Provide the (x, y) coordinate of the cell's center where the given text is located.  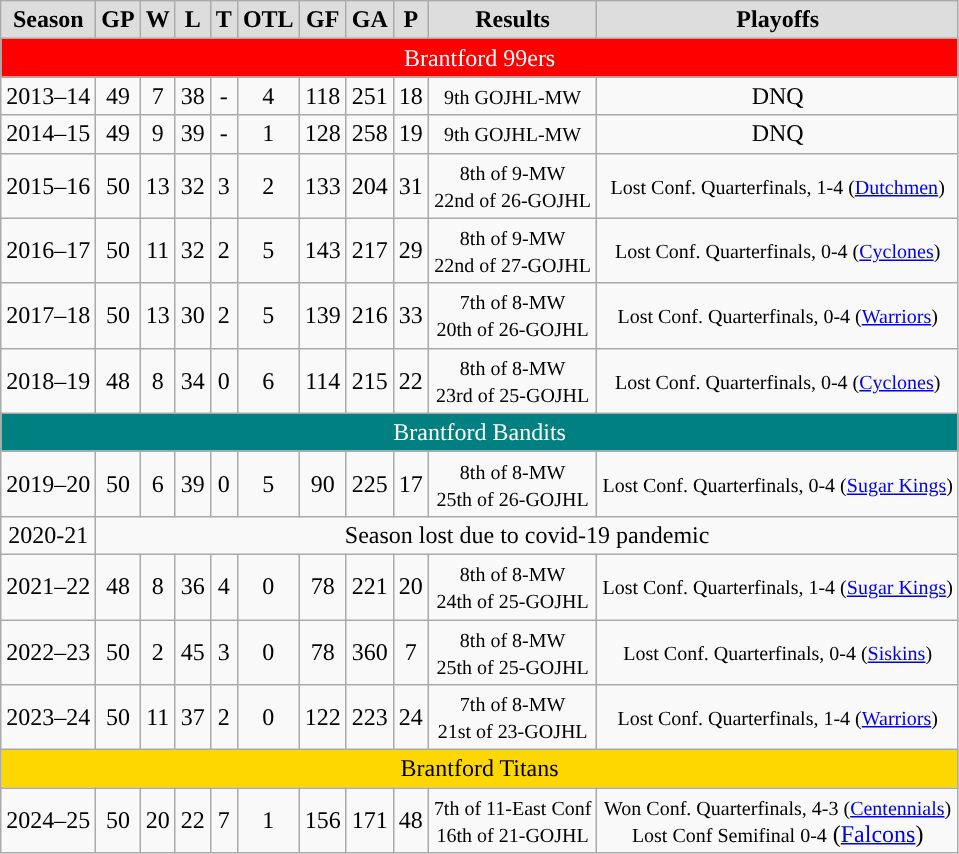
9 (158, 134)
2024–25 (48, 820)
2022–23 (48, 652)
133 (322, 186)
2020-21 (48, 535)
216 (370, 316)
33 (410, 316)
W (158, 20)
2021–22 (48, 586)
122 (322, 718)
P (410, 20)
7th of 11-East Conf16th of 21-GOJHL (512, 820)
17 (410, 484)
OTL (268, 20)
Lost Conf. Quarterfinals, 0-4 (Warriors) (778, 316)
Lost Conf. Quarterfinals, 0-4 (Sugar Kings) (778, 484)
8th of 8-MW23rd of 25-GOJHL (512, 380)
114 (322, 380)
Lost Conf. Quarterfinals, 0-4 (Siskins) (778, 652)
37 (192, 718)
34 (192, 380)
Won Conf. Quarterfinals, 4-3 (Centennials)Lost Conf Semifinal 0-4 (Falcons) (778, 820)
8th of 8-MW25th of 26-GOJHL (512, 484)
128 (322, 134)
204 (370, 186)
GA (370, 20)
8th of 8-MW24th of 25-GOJHL (512, 586)
2023–24 (48, 718)
7th of 8-MW20th of 26-GOJHL (512, 316)
2013–14 (48, 96)
2017–18 (48, 316)
90 (322, 484)
GF (322, 20)
221 (370, 586)
251 (370, 96)
Playoffs (778, 20)
139 (322, 316)
2014–15 (48, 134)
L (192, 20)
45 (192, 652)
Brantford Bandits (480, 432)
171 (370, 820)
Results (512, 20)
2019–20 (48, 484)
Lost Conf. Quarterfinals, 1-4 (Dutchmen) (778, 186)
225 (370, 484)
7th of 8-MW21st of 23-GOJHL (512, 718)
Lost Conf. Quarterfinals, 1-4 (Warriors) (778, 718)
24 (410, 718)
217 (370, 250)
Brantford Titans (480, 769)
156 (322, 820)
8th of 8-MW25th of 25-GOJHL (512, 652)
2015–16 (48, 186)
2016–17 (48, 250)
19 (410, 134)
Season (48, 20)
Lost Conf. Quarterfinals, 1-4 (Sugar Kings) (778, 586)
38 (192, 96)
GP (118, 20)
2018–19 (48, 380)
8th of 9-MW22nd of 26-GOJHL (512, 186)
Season lost due to covid-19 pandemic (528, 535)
360 (370, 652)
258 (370, 134)
223 (370, 718)
36 (192, 586)
30 (192, 316)
8th of 9-MW22nd of 27-GOJHL (512, 250)
T (224, 20)
118 (322, 96)
29 (410, 250)
31 (410, 186)
143 (322, 250)
Brantford 99ers (480, 58)
215 (370, 380)
18 (410, 96)
